Identify which cell holds the provided text, then report its [x, y] central coordinate. 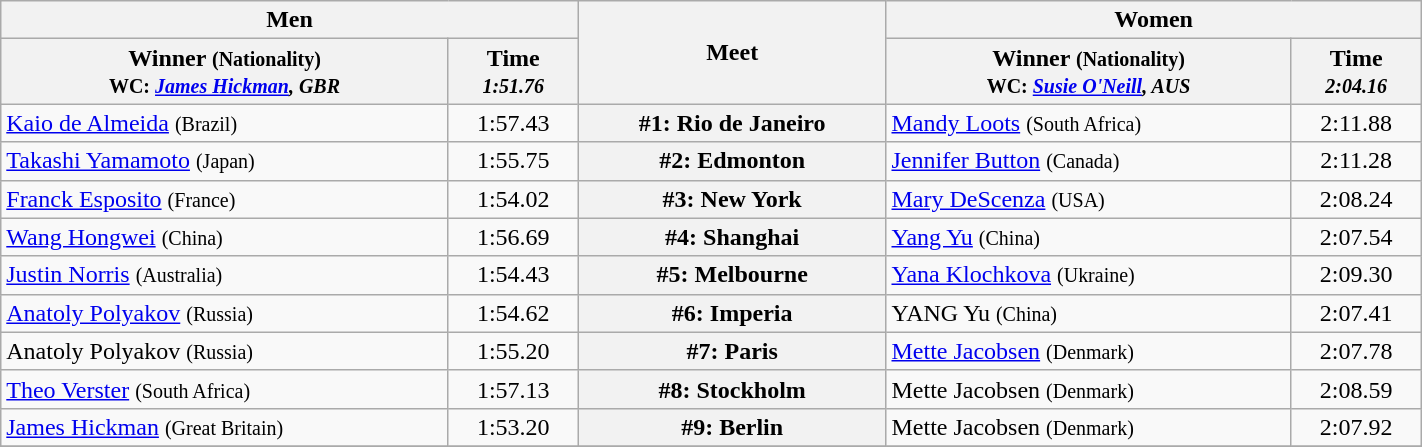
1:57.13 [513, 389]
Yana Klochkova (Ukraine) [1088, 275]
Men [290, 20]
Yang Yu (China) [1088, 237]
1:56.69 [513, 237]
#3: New York [732, 199]
Wang Hongwei (China) [224, 237]
#8: Stockholm [732, 389]
2:11.28 [1356, 161]
1:55.75 [513, 161]
Mandy Loots (South Africa) [1088, 123]
2:11.88 [1356, 123]
Franck Esposito (France) [224, 199]
Winner (Nationality) WC: Susie O'Neill, AUS [1088, 72]
Kaio de Almeida (Brazil) [224, 123]
2:07.41 [1356, 313]
Time 2:04.16 [1356, 72]
Justin Norris (Australia) [224, 275]
Takashi Yamamoto (Japan) [224, 161]
1:53.20 [513, 427]
#1: Rio de Janeiro [732, 123]
2:07.54 [1356, 237]
Women [1154, 20]
2:08.59 [1356, 389]
Mary DeScenza (USA) [1088, 199]
YANG Yu (China) [1088, 313]
James Hickman (Great Britain) [224, 427]
Theo Verster (South Africa) [224, 389]
1:57.43 [513, 123]
1:55.20 [513, 351]
1:54.02 [513, 199]
#6: Imperia [732, 313]
2:09.30 [1356, 275]
2:07.78 [1356, 351]
Winner (Nationality) WC: James Hickman, GBR [224, 72]
Time 1:51.76 [513, 72]
2:07.92 [1356, 427]
1:54.62 [513, 313]
#9: Berlin [732, 427]
Meet [732, 52]
2:08.24 [1356, 199]
1:54.43 [513, 275]
Jennifer Button (Canada) [1088, 161]
#2: Edmonton [732, 161]
#4: Shanghai [732, 237]
#7: Paris [732, 351]
#5: Melbourne [732, 275]
